From the cell containing the given text, extract its center point as (x, y) coordinate. 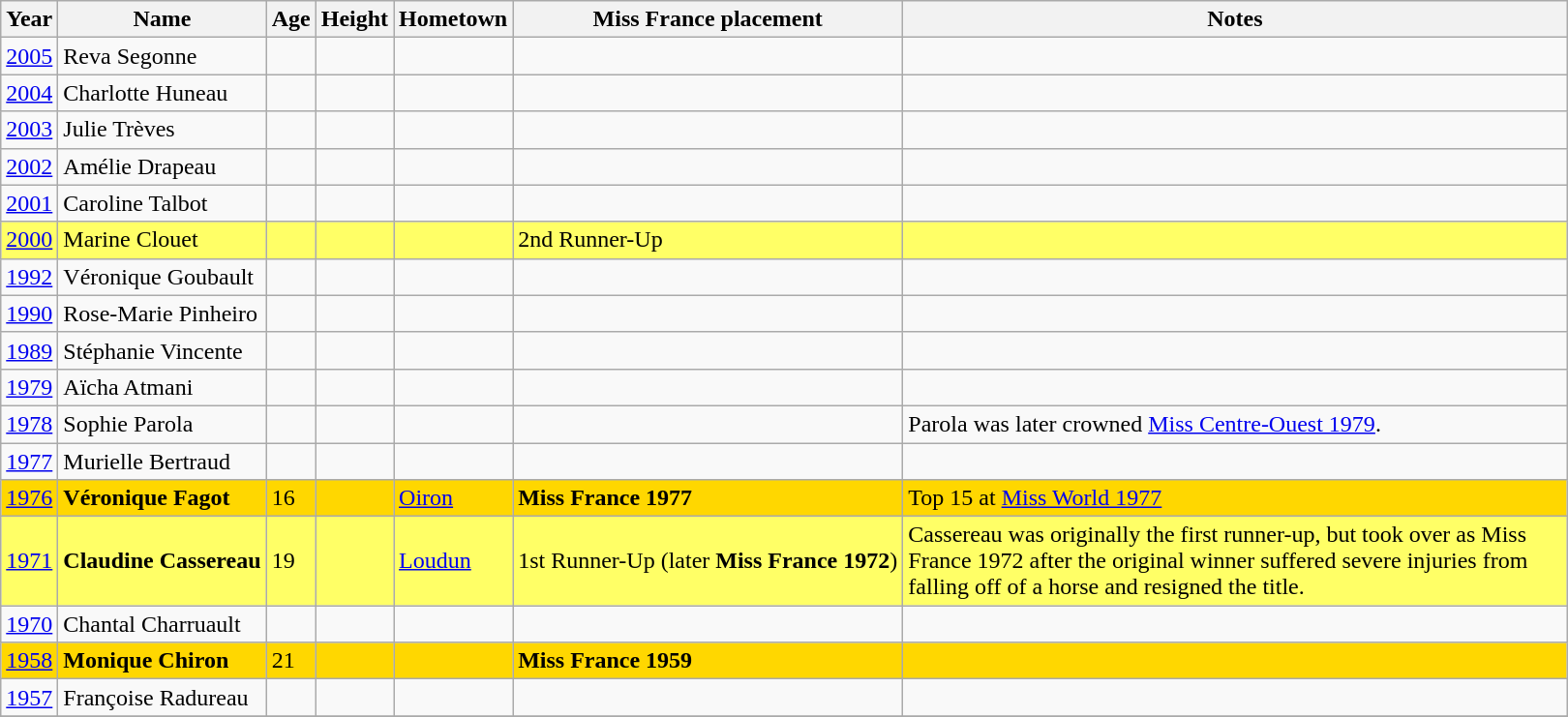
1970 (29, 624)
Claudine Cassereau (163, 561)
Loudun (453, 561)
Murielle Bertraud (163, 462)
Aïcha Atmani (163, 387)
2004 (29, 93)
Top 15 at Miss World 1977 (1235, 498)
Françoise Radureau (163, 698)
1990 (29, 314)
Name (163, 19)
1st Runner-Up (later Miss France 1972) (709, 561)
Parola was later crowned Miss Centre-Ouest 1979. (1235, 424)
1979 (29, 387)
1989 (29, 350)
Véronique Goubault (163, 277)
1957 (29, 698)
2002 (29, 166)
Amélie Drapeau (163, 166)
1977 (29, 462)
Chantal Charruault (163, 624)
1976 (29, 498)
Marine Clouet (163, 240)
16 (290, 498)
Height (354, 19)
Charlotte Huneau (163, 93)
Monique Chiron (163, 661)
1978 (29, 424)
1958 (29, 661)
Stéphanie Vincente (163, 350)
Reva Segonne (163, 56)
Caroline Talbot (163, 203)
2005 (29, 56)
Véronique Fagot (163, 498)
Miss France 1959 (709, 661)
2001 (29, 203)
Rose-Marie Pinheiro (163, 314)
Julie Trèves (163, 130)
Oiron (453, 498)
Notes (1235, 19)
2nd Runner-Up (709, 240)
Sophie Parola (163, 424)
2003 (29, 130)
21 (290, 661)
Miss France placement (709, 19)
Age (290, 19)
1992 (29, 277)
19 (290, 561)
Hometown (453, 19)
1971 (29, 561)
Year (29, 19)
2000 (29, 240)
Miss France 1977 (709, 498)
